Scan for the cell matching the given text and deliver its (X, Y) coordinate at center. 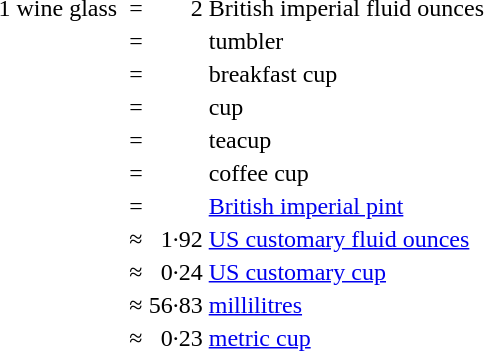
0·24 (176, 272)
1·92 (176, 239)
56·83 (176, 305)
